For the text-containing cell, return its midpoint in [X, Y] coordinate format. 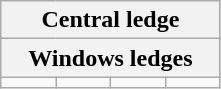
Central ledge [110, 20]
Windows ledges [110, 58]
